Output the [X, Y] coordinate of the center of the cell containing the given text.  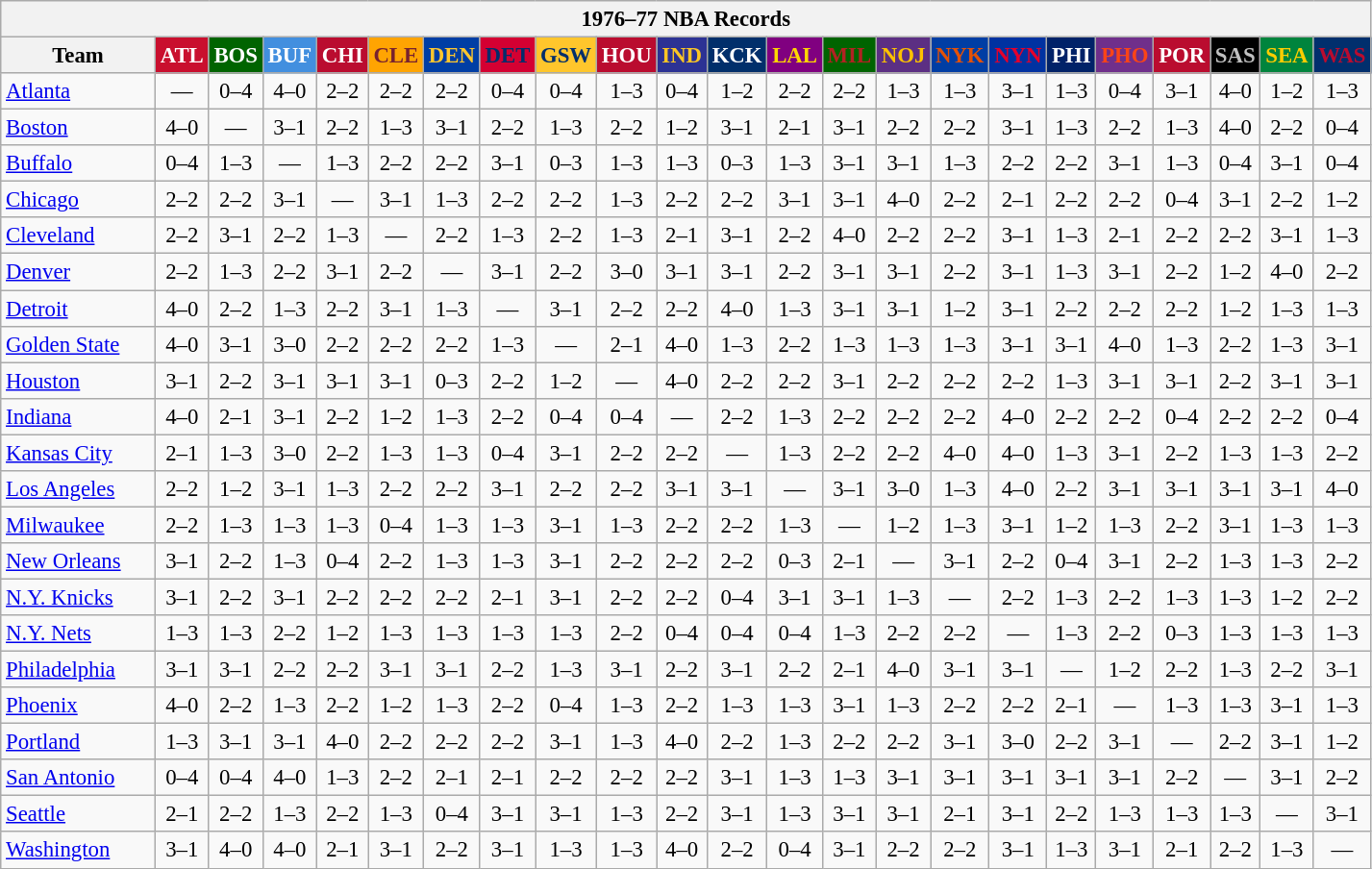
N.Y. Nets [79, 633]
BOS [236, 56]
HOU [627, 56]
KCK [736, 56]
Houston [79, 381]
Kansas City [79, 453]
Detroit [79, 309]
IND [682, 56]
PHI [1071, 56]
ATL [182, 56]
NYK [960, 56]
POR [1183, 56]
Team [79, 56]
Atlanta [79, 91]
CHI [342, 56]
Philadelphia [79, 670]
Denver [79, 272]
Chicago [79, 200]
Los Angeles [79, 489]
Phoenix [79, 706]
New Orleans [79, 561]
NYN [1018, 56]
DEN [452, 56]
SAS [1235, 56]
PHO [1125, 56]
Golden State [79, 344]
N.Y. Knicks [79, 597]
CLE [396, 56]
WAS [1342, 56]
SEA [1286, 56]
Seattle [79, 814]
Milwaukee [79, 525]
Buffalo [79, 163]
Boston [79, 128]
GSW [566, 56]
Washington [79, 851]
MIL [849, 56]
DET [508, 56]
LAL [794, 56]
Indiana [79, 416]
1976–77 NBA Records [686, 19]
Portland [79, 742]
BUF [289, 56]
Cleveland [79, 236]
San Antonio [79, 778]
NOJ [903, 56]
